Extract the [x, y] coordinate from the center of the cell holding the provided text.  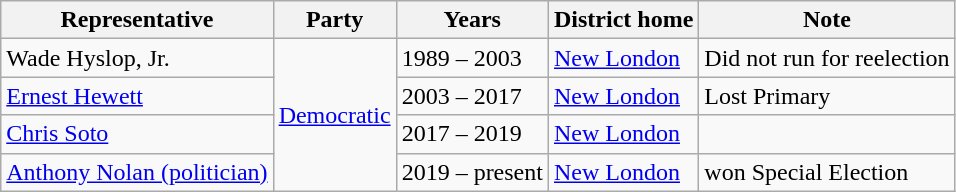
Chris Soto [137, 134]
Wade Hyslop, Jr. [137, 58]
Ernest Hewett [137, 96]
Note [827, 20]
District home [623, 20]
2019 – present [472, 172]
Party [334, 20]
Lost Primary [827, 96]
2017 – 2019 [472, 134]
2003 – 2017 [472, 96]
Did not run for reelection [827, 58]
Anthony Nolan (politician) [137, 172]
1989 – 2003 [472, 58]
Representative [137, 20]
Years [472, 20]
Democratic [334, 115]
won Special Election [827, 172]
